Find where the given text appears and provide that cell's center as (X, Y) coordinate. 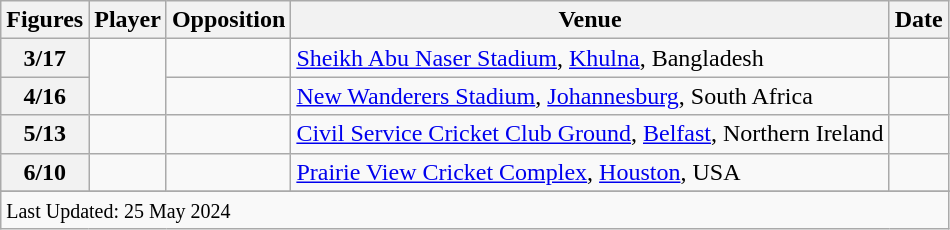
5/13 (45, 134)
Opposition (228, 20)
New Wanderers Stadium, Johannesburg, South Africa (590, 96)
Prairie View Cricket Complex, Houston, USA (590, 172)
Sheikh Abu Naser Stadium, Khulna, Bangladesh (590, 58)
Player (128, 20)
4/16 (45, 96)
6/10 (45, 172)
Date (918, 20)
Figures (45, 20)
Civil Service Cricket Club Ground, Belfast, Northern Ireland (590, 134)
Venue (590, 20)
Last Updated: 25 May 2024 (474, 210)
3/17 (45, 58)
